Output the (X, Y) coordinate of the center of the cell containing the given text.  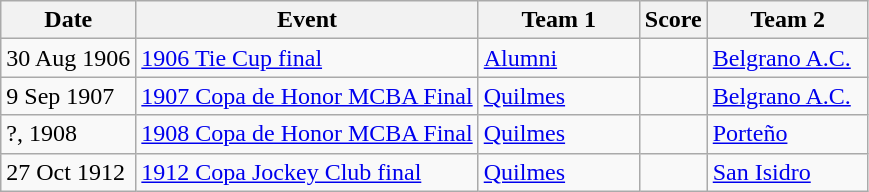
1912 Copa Jockey Club final (307, 172)
27 Oct 1912 (68, 172)
Team 2 (788, 20)
?, 1908 (68, 134)
Date (68, 20)
Event (307, 20)
1907 Copa de Honor MCBA Final (307, 96)
Team 1 (558, 20)
Score (673, 20)
Porteño (788, 134)
9 Sep 1907 (68, 96)
30 Aug 1906 (68, 58)
San Isidro (788, 172)
1906 Tie Cup final (307, 58)
Alumni (558, 58)
1908 Copa de Honor MCBA Final (307, 134)
